Find where the given text appears and provide that cell's center as (x, y) coordinate. 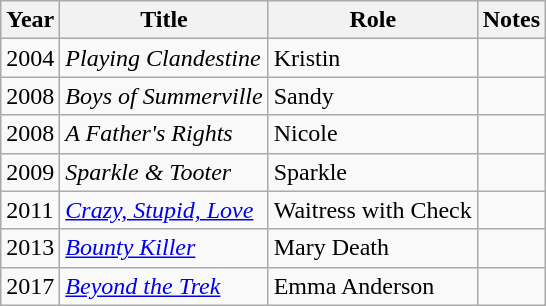
Mary Death (372, 248)
Waitress with Check (372, 210)
Role (372, 20)
Emma Anderson (372, 286)
Sparkle (372, 172)
A Father's Rights (164, 134)
2017 (30, 286)
2009 (30, 172)
Bounty Killer (164, 248)
Beyond the Trek (164, 286)
2004 (30, 58)
Playing Clandestine (164, 58)
Sandy (372, 96)
Nicole (372, 134)
Crazy, Stupid, Love (164, 210)
Boys of Summerville (164, 96)
Sparkle & Tooter (164, 172)
Title (164, 20)
Notes (511, 20)
2013 (30, 248)
Year (30, 20)
Kristin (372, 58)
2011 (30, 210)
